Return (X, Y) of the center of cell containing provided text 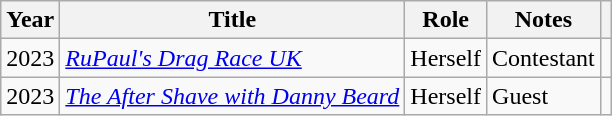
Role (446, 20)
Year (30, 20)
Contestant (544, 58)
Guest (544, 96)
RuPaul's Drag Race UK (232, 58)
Notes (544, 20)
Title (232, 20)
The After Shave with Danny Beard (232, 96)
